Search for the cell housing the specified text and yield its [x, y] center coordinate. 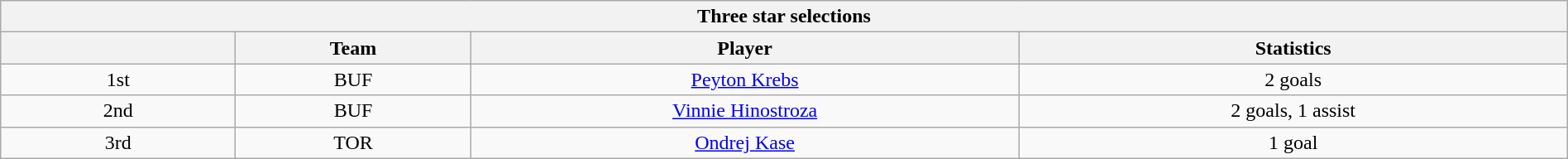
Peyton Krebs [744, 79]
Vinnie Hinostroza [744, 111]
Ondrej Kase [744, 142]
Three star selections [784, 17]
3rd [118, 142]
Statistics [1293, 48]
Team [353, 48]
2nd [118, 111]
2 goals [1293, 79]
TOR [353, 142]
1st [118, 79]
1 goal [1293, 142]
Player [744, 48]
2 goals, 1 assist [1293, 111]
